Return [x, y] of the center of cell containing provided text 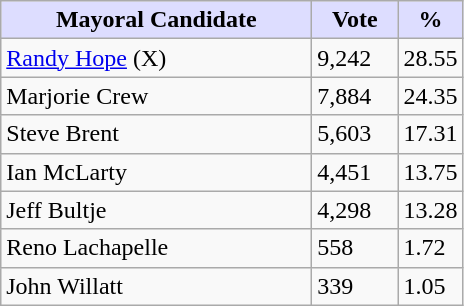
9,242 [355, 58]
28.55 [430, 58]
339 [355, 286]
% [430, 20]
1.05 [430, 286]
Mayoral Candidate [156, 20]
4,451 [355, 172]
Jeff Bultje [156, 210]
John Willatt [156, 286]
Vote [355, 20]
1.72 [430, 248]
Steve Brent [156, 134]
17.31 [430, 134]
5,603 [355, 134]
4,298 [355, 210]
24.35 [430, 96]
Marjorie Crew [156, 96]
13.28 [430, 210]
7,884 [355, 96]
Randy Hope (X) [156, 58]
Reno Lachapelle [156, 248]
558 [355, 248]
13.75 [430, 172]
Ian McLarty [156, 172]
